For the text-containing cell, return its midpoint in (X, Y) coordinate format. 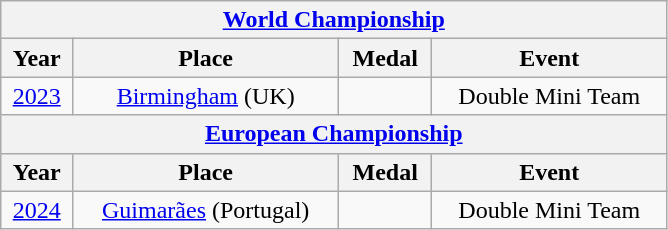
2023 (37, 96)
2024 (37, 210)
European Championship (334, 134)
Birmingham (UK) (206, 96)
World Championship (334, 20)
Guimarães (Portugal) (206, 210)
